Detect which cell encompasses the target text, then output its (X, Y) center coordinate. 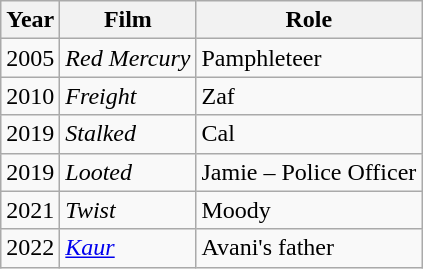
2010 (30, 96)
Avani's father (309, 248)
2022 (30, 248)
Kaur (128, 248)
Red Mercury (128, 58)
Cal (309, 134)
2005 (30, 58)
Twist (128, 210)
Role (309, 20)
Pamphleteer (309, 58)
Looted (128, 172)
Freight (128, 96)
Zaf (309, 96)
Jamie – Police Officer (309, 172)
Moody (309, 210)
Film (128, 20)
2021 (30, 210)
Stalked (128, 134)
Year (30, 20)
